Identify which cell holds the provided text, then report its (x, y) central coordinate. 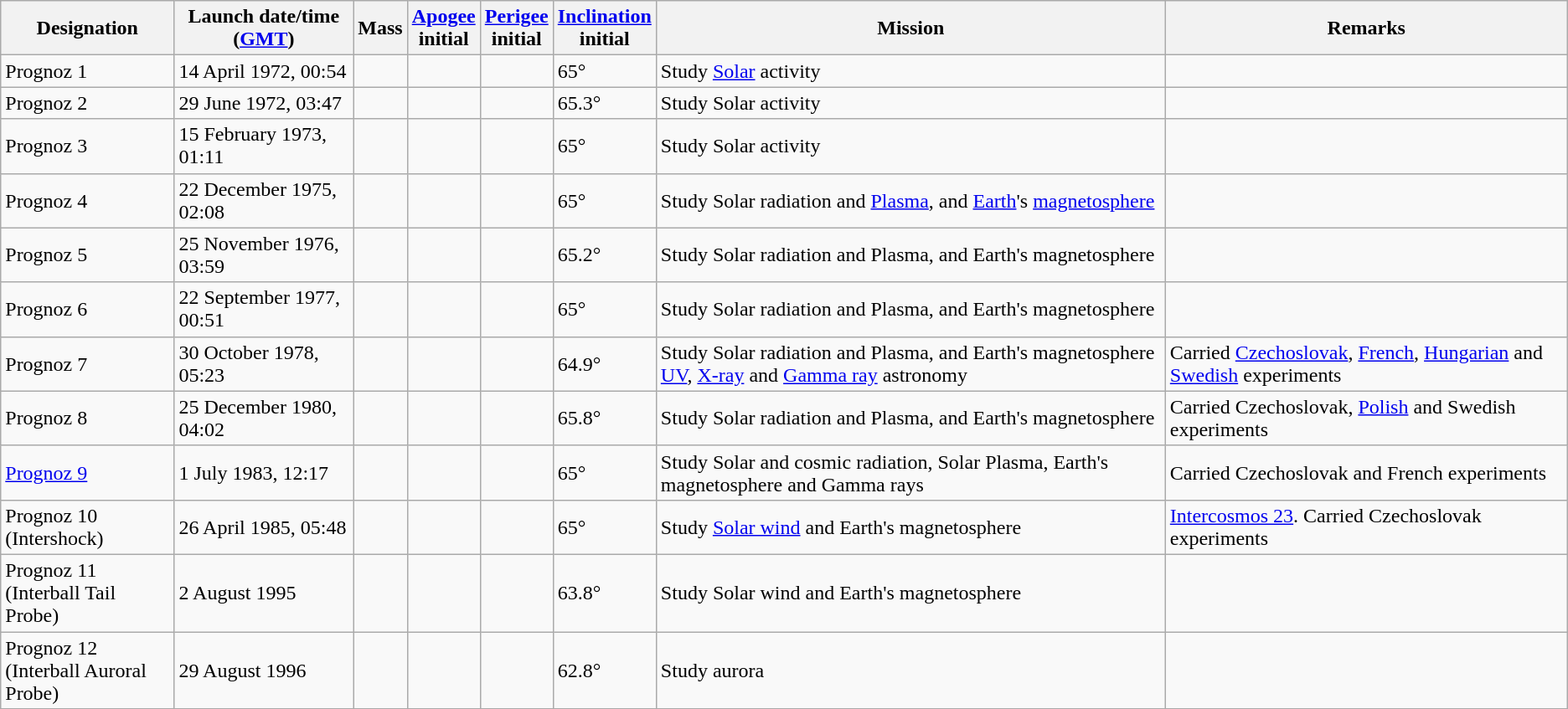
Launch date/time (GMT) (264, 28)
14 April 1972, 00:54 (264, 71)
Prognoz 10(Intershock) (87, 527)
30 October 1978, 05:23 (264, 363)
Prognoz 11(Interball Tail Probe) (87, 593)
Carried Czechoslovak, French, Hungarian and Swedish experiments (1366, 363)
Perigeeinitial (516, 28)
63.8° (605, 593)
Prognoz 3 (87, 146)
62.8° (605, 670)
Apogeeinitial (444, 28)
25 November 1976, 03:59 (264, 254)
Inclinationinitial (605, 28)
29 June 1972, 03:47 (264, 103)
Prognoz 6 (87, 310)
Study aurora (910, 670)
Carried Czechoslovak, Polish and Swedish experiments (1366, 419)
64.9° (605, 363)
65.8° (605, 419)
Carried Czechoslovak and French experiments (1366, 472)
Remarks (1366, 28)
1 July 1983, 12:17 (264, 472)
Prognoz 4 (87, 201)
Mass (380, 28)
Prognoz 8 (87, 419)
Mission (910, 28)
Prognoz 2 (87, 103)
25 December 1980, 04:02 (264, 419)
Study Solar and cosmic radiation, Solar Plasma, Earth's magnetosphere and Gamma rays (910, 472)
65.3° (605, 103)
29 August 1996 (264, 670)
22 December 1975, 02:08 (264, 201)
Study Solar radiation and Plasma, and Earth's magnetosphereUV, X-ray and Gamma ray astronomy (910, 363)
Designation (87, 28)
65.2° (605, 254)
Prognoz 9 (87, 472)
Prognoz 7 (87, 363)
Prognoz 12(Interball Auroral Probe) (87, 670)
22 September 1977, 00:51 (264, 310)
Prognoz 1 (87, 71)
Prognoz 5 (87, 254)
15 February 1973, 01:11 (264, 146)
2 August 1995 (264, 593)
26 April 1985, 05:48 (264, 527)
Intercosmos 23. Carried Czechoslovak experiments (1366, 527)
